Pinpoint the cell where the given text exists, returning its (x, y) midpoint coordinate. 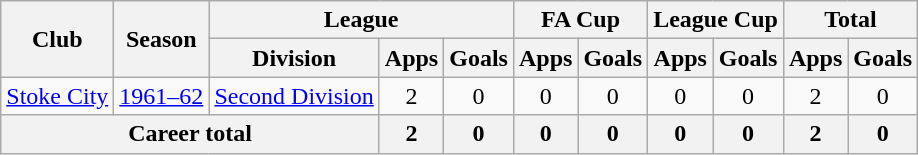
FA Cup (580, 20)
1961–62 (162, 96)
Stoke City (58, 96)
Total (850, 20)
Season (162, 39)
Career total (190, 134)
League Cup (716, 20)
Second Division (294, 96)
Club (58, 39)
Division (294, 58)
League (362, 20)
